From the cell containing the given text, extract its center point as [x, y] coordinate. 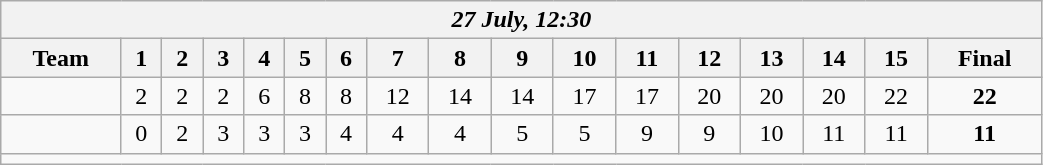
15 [896, 58]
7 [398, 58]
1 [142, 58]
0 [142, 134]
27 July, 12:30 [522, 20]
13 [771, 58]
Final [984, 58]
Team [61, 58]
